For the text-containing cell, return its midpoint in [x, y] coordinate format. 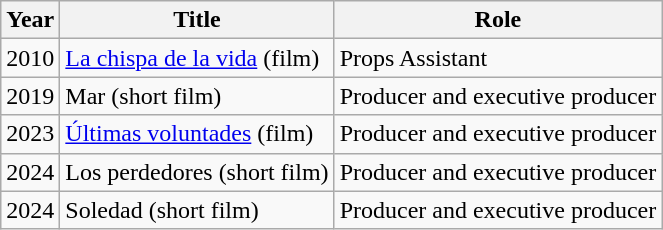
Los perdedores (short film) [197, 172]
2010 [30, 58]
Title [197, 20]
2019 [30, 96]
Mar (short film) [197, 96]
Props Assistant [498, 58]
2023 [30, 134]
Role [498, 20]
Year [30, 20]
Últimas voluntades (film) [197, 134]
La chispa de la vida (film) [197, 58]
Soledad (short film) [197, 210]
